From the cell containing the given text, extract its center point as [x, y] coordinate. 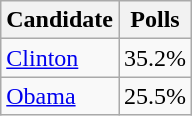
25.5% [154, 96]
35.2% [154, 58]
Polls [154, 20]
Candidate [60, 20]
Obama [60, 96]
Clinton [60, 58]
